Detect which cell encompasses the target text, then output its (x, y) center coordinate. 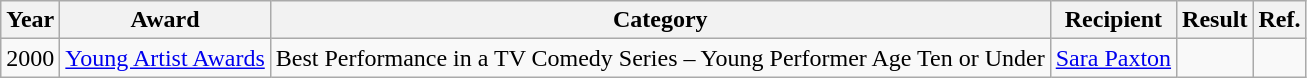
Young Artist Awards (165, 58)
Sara Paxton (1113, 58)
Category (660, 20)
Recipient (1113, 20)
Year (30, 20)
Result (1215, 20)
Ref. (1280, 20)
Best Performance in a TV Comedy Series – Young Performer Age Ten or Under (660, 58)
2000 (30, 58)
Award (165, 20)
